Determine the [X, Y] coordinate at the center of the cell enclosing the given text.  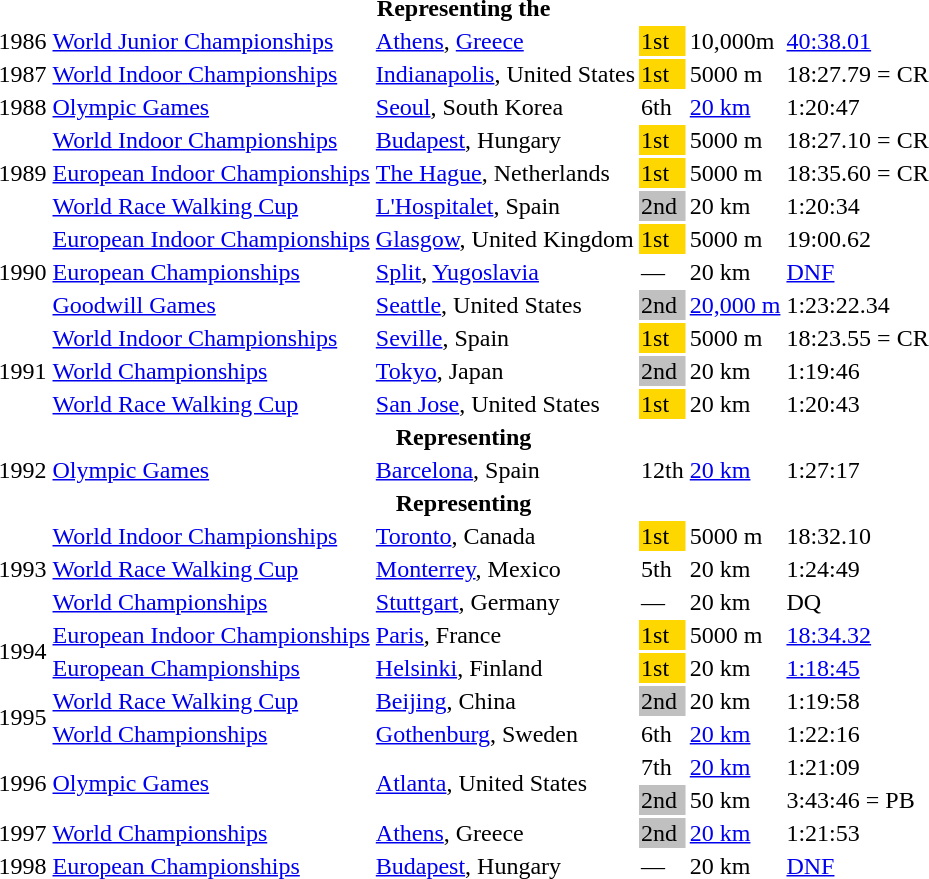
Toronto, Canada [505, 536]
20,000 m [735, 305]
Glasgow, United Kingdom [505, 239]
Seoul, South Korea [505, 107]
Indianapolis, United States [505, 74]
World Junior Championships [211, 41]
Seville, Spain [505, 338]
Tokyo, Japan [505, 371]
San Jose, United States [505, 404]
Stuttgart, Germany [505, 602]
Atlanta, United States [505, 784]
7th [663, 767]
L'Hospitalet, Spain [505, 206]
Budapest, Hungary [505, 140]
50 km [735, 800]
Gothenburg, Sweden [505, 734]
Goodwill Games [211, 305]
Split, Yugoslavia [505, 272]
Seattle, United States [505, 305]
10,000m [735, 41]
Barcelona, Spain [505, 470]
12th [663, 470]
Paris, France [505, 635]
Helsinki, Finland [505, 668]
5th [663, 569]
Beijing, China [505, 701]
The Hague, Netherlands [505, 173]
Monterrey, Mexico [505, 569]
